Determine the [x, y] coordinate at the center of the cell enclosing the given text.  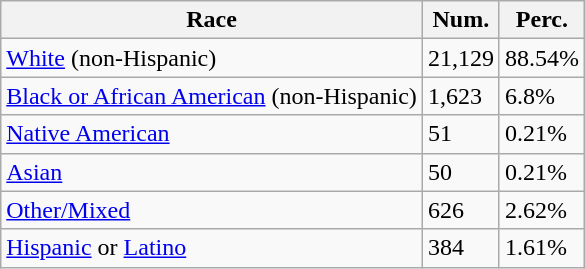
Perc. [542, 20]
Other/Mixed [212, 210]
Race [212, 20]
Hispanic or Latino [212, 248]
Native American [212, 134]
626 [460, 210]
White (non-Hispanic) [212, 58]
50 [460, 172]
1,623 [460, 96]
51 [460, 134]
Black or African American (non-Hispanic) [212, 96]
Asian [212, 172]
1.61% [542, 248]
6.8% [542, 96]
21,129 [460, 58]
2.62% [542, 210]
Num. [460, 20]
384 [460, 248]
88.54% [542, 58]
